Identify which cell holds the provided text, then report its (x, y) central coordinate. 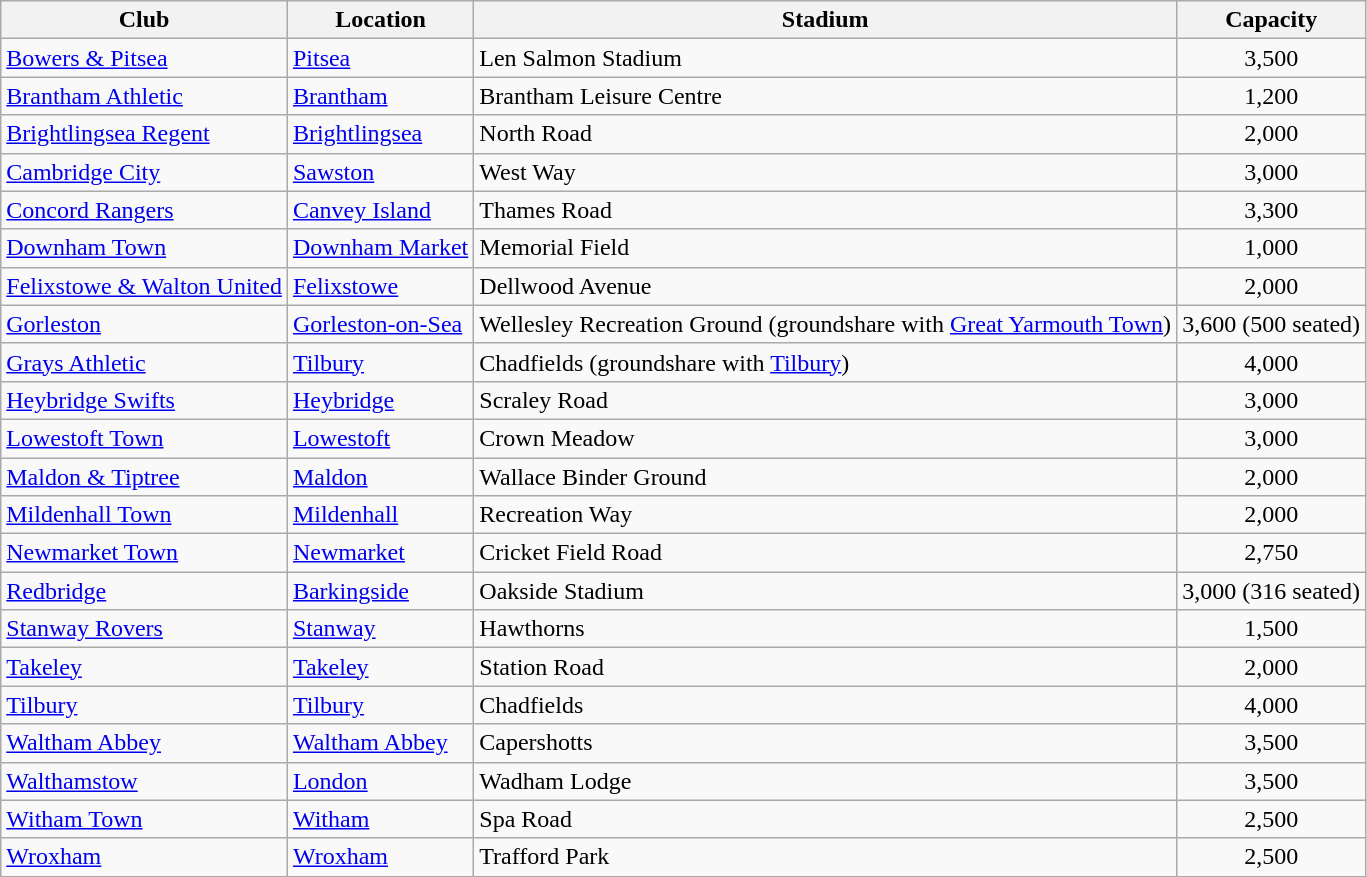
Brantham Leisure Centre (826, 96)
3,300 (1272, 210)
Location (380, 20)
Stanway (380, 629)
Brightlingsea (380, 134)
Gorleston (144, 324)
Chadfields (groundshare with Tilbury) (826, 362)
Downham Town (144, 248)
1,200 (1272, 96)
Cambridge City (144, 172)
Brantham Athletic (144, 96)
Bowers & Pitsea (144, 58)
West Way (826, 172)
Stanway Rovers (144, 629)
Sawston (380, 172)
Concord Rangers (144, 210)
Wadham Lodge (826, 781)
London (380, 781)
Witham Town (144, 819)
Station Road (826, 667)
Memorial Field (826, 248)
Lowestoft Town (144, 438)
Club (144, 20)
Scraley Road (826, 400)
Redbridge (144, 591)
Maldon (380, 477)
Heybridge (380, 400)
Barkingside (380, 591)
Wallace Binder Ground (826, 477)
3,600 (500 seated) (1272, 324)
Pitsea (380, 58)
Mildenhall (380, 515)
1,000 (1272, 248)
2,750 (1272, 553)
North Road (826, 134)
Len Salmon Stadium (826, 58)
Thames Road (826, 210)
Mildenhall Town (144, 515)
3,000 (316 seated) (1272, 591)
Witham (380, 819)
Felixstowe (380, 286)
Grays Athletic (144, 362)
Downham Market (380, 248)
Newmarket (380, 553)
Hawthorns (826, 629)
Newmarket Town (144, 553)
Heybridge Swifts (144, 400)
Stadium (826, 20)
Crown Meadow (826, 438)
Recreation Way (826, 515)
Spa Road (826, 819)
Chadfields (826, 705)
Canvey Island (380, 210)
Cricket Field Road (826, 553)
Brantham (380, 96)
Lowestoft (380, 438)
Brightlingsea Regent (144, 134)
Wellesley Recreation Ground (groundshare with Great Yarmouth Town) (826, 324)
Walthamstow (144, 781)
Maldon & Tiptree (144, 477)
Trafford Park (826, 857)
Oakside Stadium (826, 591)
Dellwood Avenue (826, 286)
Felixstowe & Walton United (144, 286)
Capershotts (826, 743)
Gorleston-on-Sea (380, 324)
1,500 (1272, 629)
Capacity (1272, 20)
